Locate the cell with the specified text and output its [x, y] center coordinate. 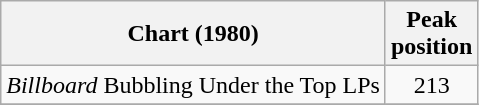
213 [431, 85]
Peakposition [431, 34]
Billboard Bubbling Under the Top LPs [194, 85]
Chart (1980) [194, 34]
